Pinpoint the cell where the given text exists, returning its [x, y] midpoint coordinate. 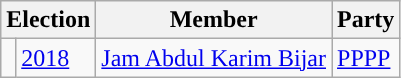
Party [366, 20]
Jam Abdul Karim Bijar [214, 58]
PPPP [366, 58]
Election [48, 20]
Member [214, 20]
2018 [56, 58]
